Determine the [x, y] coordinate at the center of the cell enclosing the given text.  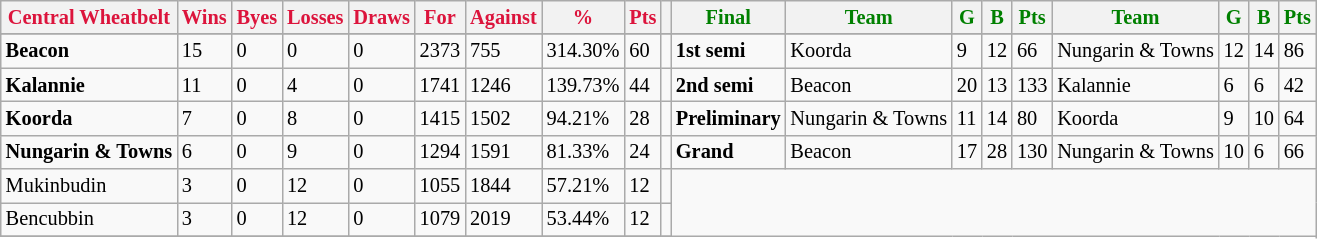
8 [315, 118]
Byes [257, 17]
1055 [440, 186]
53.44% [584, 219]
94.21% [584, 118]
Final [728, 17]
% [584, 17]
755 [504, 51]
80 [1032, 118]
17 [967, 152]
Mukinbudin [89, 186]
Grand [728, 152]
20 [967, 85]
4 [315, 85]
139.73% [584, 85]
1st semi [728, 51]
1741 [440, 85]
2019 [504, 219]
1246 [504, 85]
24 [642, 152]
1294 [440, 152]
2373 [440, 51]
13 [997, 85]
1844 [504, 186]
1502 [504, 118]
130 [1032, 152]
60 [642, 51]
64 [1298, 118]
57.21% [584, 186]
Preliminary [728, 118]
314.30% [584, 51]
Against [504, 17]
Losses [315, 17]
2nd semi [728, 85]
1079 [440, 219]
15 [204, 51]
42 [1298, 85]
44 [642, 85]
Draws [381, 17]
86 [1298, 51]
Bencubbin [89, 219]
1415 [440, 118]
1591 [504, 152]
7 [204, 118]
Central Wheatbelt [89, 17]
Wins [204, 17]
81.33% [584, 152]
For [440, 17]
133 [1032, 85]
